Output the (X, Y) coordinate of the center of the cell containing the given text.  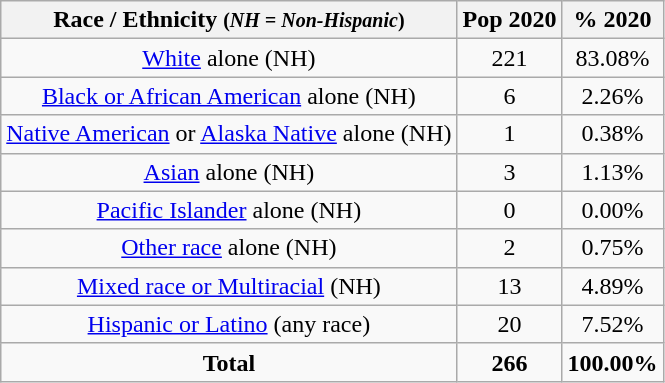
266 (510, 362)
Race / Ethnicity (NH = Non-Hispanic) (229, 20)
0.75% (612, 248)
2 (510, 248)
Pacific Islander alone (NH) (229, 210)
20 (510, 324)
Hispanic or Latino (any race) (229, 324)
0 (510, 210)
Other race alone (NH) (229, 248)
White alone (NH) (229, 58)
3 (510, 172)
13 (510, 286)
2.26% (612, 96)
Asian alone (NH) (229, 172)
Pop 2020 (510, 20)
Black or African American alone (NH) (229, 96)
1 (510, 134)
Native American or Alaska Native alone (NH) (229, 134)
0.00% (612, 210)
4.89% (612, 286)
221 (510, 58)
1.13% (612, 172)
7.52% (612, 324)
100.00% (612, 362)
Mixed race or Multiracial (NH) (229, 286)
Total (229, 362)
0.38% (612, 134)
6 (510, 96)
% 2020 (612, 20)
83.08% (612, 58)
